Extract the [x, y] coordinate from the center of the cell holding the provided text.  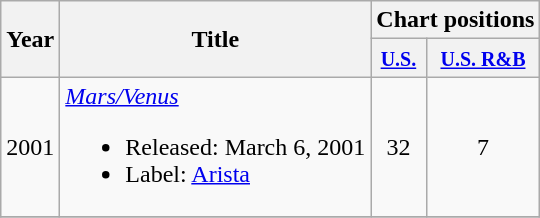
U.S. [398, 58]
2001 [30, 147]
U.S. R&B [483, 58]
7 [483, 147]
Year [30, 39]
Title [216, 39]
Mars/VenusReleased: March 6, 2001Label: Arista [216, 147]
Chart positions [456, 20]
32 [398, 147]
